For the text-containing cell, return its midpoint in (X, Y) coordinate format. 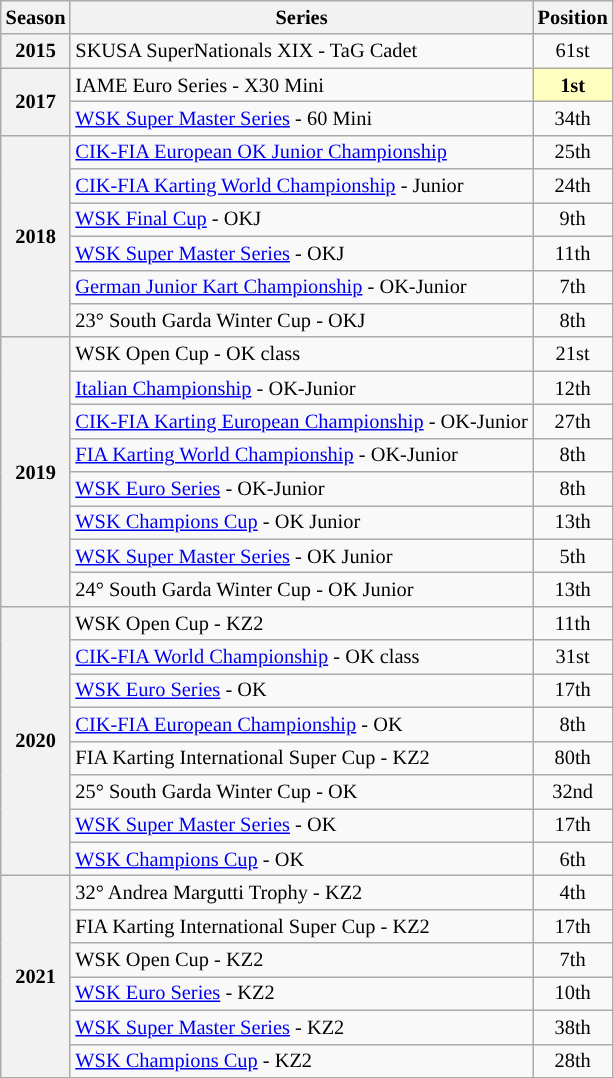
WSK Champions Cup - OK (301, 859)
4th (573, 892)
WSK Super Master Series - KZ2 (301, 1027)
5th (573, 556)
2019 (36, 472)
FIA Karting World Championship - OK-Junior (301, 455)
2020 (36, 740)
WSK Super Master Series - OK (301, 825)
21st (573, 354)
German Junior Kart Championship - OK-Junior (301, 287)
10th (573, 993)
31st (573, 657)
WSK Euro Series - OK (301, 690)
24th (573, 186)
CIK-FIA Karting World Championship - Junior (301, 186)
CIK-FIA Karting European Championship - OK-Junior (301, 421)
1st (573, 85)
6th (573, 859)
34th (573, 118)
WSK Champions Cup - OK Junior (301, 522)
CIK-FIA European Championship - OK (301, 724)
2017 (36, 102)
2015 (36, 51)
32° Andrea Margutti Trophy - KZ2 (301, 892)
WSK Final Cup - OKJ (301, 219)
2018 (36, 236)
80th (573, 758)
SKUSA SuperNationals XIX - TaG Cadet (301, 51)
12th (573, 388)
WSK Super Master Series - OK Junior (301, 556)
WSK Super Master Series - OKJ (301, 253)
25th (573, 152)
Italian Championship - OK-Junior (301, 388)
CIK-FIA World Championship - OK class (301, 657)
WSK Euro Series - OK-Junior (301, 489)
25° South Garda Winter Cup - OK (301, 791)
23° South Garda Winter Cup - OKJ (301, 320)
9th (573, 219)
WSK Euro Series - KZ2 (301, 993)
Season (36, 17)
32nd (573, 791)
WSK Super Master Series - 60 Mini (301, 118)
WSK Open Cup - OK class (301, 354)
24° South Garda Winter Cup - OK Junior (301, 589)
CIK-FIA European OK Junior Championship (301, 152)
28th (573, 1061)
61st (573, 51)
Series (301, 17)
27th (573, 421)
Position (573, 17)
2021 (36, 976)
IAME Euro Series - X30 Mini (301, 85)
38th (573, 1027)
WSK Champions Cup - KZ2 (301, 1061)
